Return the (x, y) coordinate for the center point of the cell that contains the specified text.  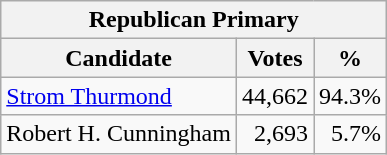
2,693 (274, 134)
Republican Primary (194, 20)
Strom Thurmond (119, 96)
44,662 (274, 96)
Candidate (119, 58)
Robert H. Cunningham (119, 134)
94.3% (350, 96)
Votes (274, 58)
5.7% (350, 134)
% (350, 58)
